Provide the (x, y) coordinate of the cell's center where the given text is located.  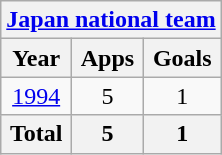
Year (36, 58)
Apps (108, 58)
Japan national team (111, 20)
Goals (182, 58)
1994 (36, 96)
Total (36, 134)
